Return (X, Y) of the center of cell containing provided text 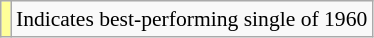
Indicates best-performing single of 1960 (192, 19)
